Identify which cell holds the provided text, then report its (x, y) central coordinate. 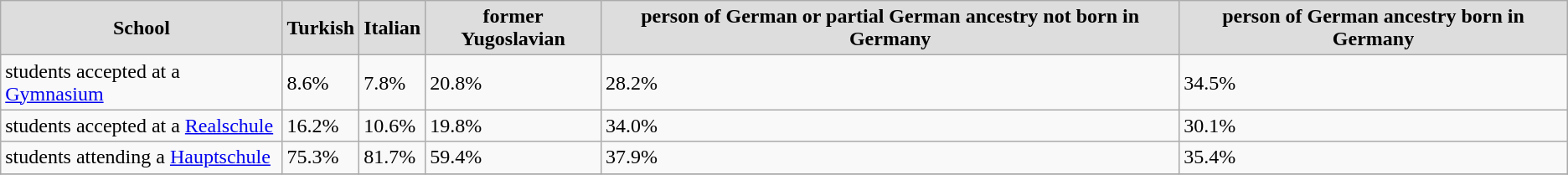
20.8% (513, 82)
30.1% (1374, 126)
Turkish (321, 28)
students attending a Hauptschule (142, 157)
person of German ancestry born in Germany (1374, 28)
34.5% (1374, 82)
81.7% (392, 157)
16.2% (321, 126)
28.2% (890, 82)
School (142, 28)
59.4% (513, 157)
19.8% (513, 126)
person of German or partial German ancestry not born in Germany (890, 28)
8.6% (321, 82)
35.4% (1374, 157)
75.3% (321, 157)
34.0% (890, 126)
7.8% (392, 82)
10.6% (392, 126)
37.9% (890, 157)
former Yugoslavian (513, 28)
students accepted at a Realschule (142, 126)
students accepted at a Gymnasium (142, 82)
Italian (392, 28)
